Output the (x, y) coordinate of the center of the cell containing the given text.  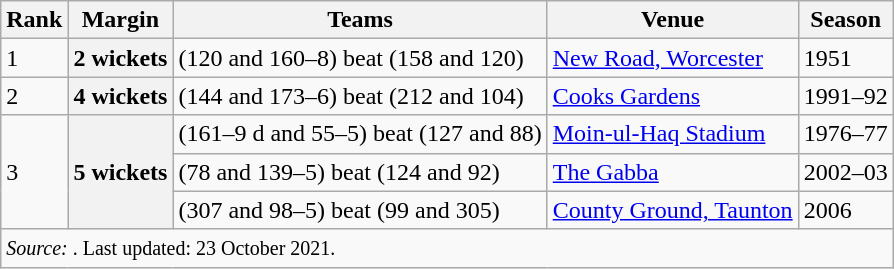
4 wickets (120, 96)
New Road, Worcester (672, 58)
(120 and 160–8) beat (158 and 120) (360, 58)
Cooks Gardens (672, 96)
Rank (34, 20)
3 (34, 172)
5 wickets (120, 172)
(144 and 173–6) beat (212 and 104) (360, 96)
2006 (846, 210)
2 (34, 96)
2002–03 (846, 172)
Venue (672, 20)
Moin-ul-Haq Stadium (672, 134)
(307 and 98–5) beat (99 and 305) (360, 210)
1976–77 (846, 134)
1 (34, 58)
Teams (360, 20)
(161–9 d and 55–5) beat (127 and 88) (360, 134)
The Gabba (672, 172)
Season (846, 20)
(78 and 139–5) beat (124 and 92) (360, 172)
Source: . Last updated: 23 October 2021. (447, 248)
1991–92 (846, 96)
County Ground, Taunton (672, 210)
2 wickets (120, 58)
Margin (120, 20)
1951 (846, 58)
